Output the (x, y) coordinate of the center of the cell containing the given text.  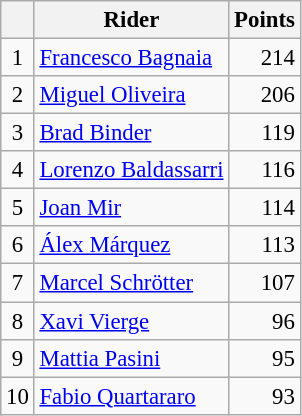
1 (18, 58)
9 (18, 358)
Rider (132, 20)
96 (264, 321)
10 (18, 396)
2 (18, 95)
Lorenzo Baldassarri (132, 170)
5 (18, 208)
214 (264, 58)
Fabio Quartararo (132, 396)
4 (18, 170)
116 (264, 170)
7 (18, 283)
Joan Mir (132, 208)
93 (264, 396)
95 (264, 358)
Marcel Schrötter (132, 283)
6 (18, 245)
Miguel Oliveira (132, 95)
Points (264, 20)
107 (264, 283)
Xavi Vierge (132, 321)
8 (18, 321)
Francesco Bagnaia (132, 58)
Álex Márquez (132, 245)
119 (264, 133)
3 (18, 133)
Mattia Pasini (132, 358)
114 (264, 208)
Brad Binder (132, 133)
206 (264, 95)
113 (264, 245)
